Provide the [X, Y] coordinate of the cell's center where the given text is located.  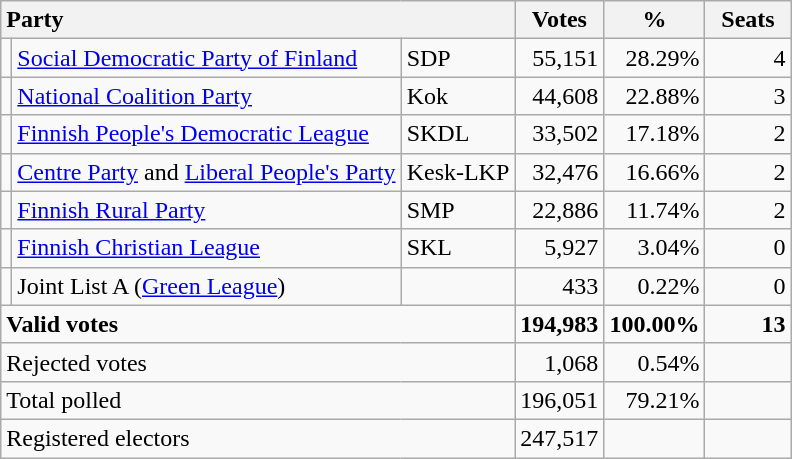
0.22% [654, 286]
Kesk-LKP [458, 172]
Registered electors [258, 438]
22,886 [560, 210]
11.74% [654, 210]
79.21% [654, 400]
Finnish Rural Party [206, 210]
SDP [458, 58]
100.00% [654, 324]
33,502 [560, 134]
55,151 [560, 58]
16.66% [654, 172]
Seats [748, 20]
0.54% [654, 362]
SKDL [458, 134]
247,517 [560, 438]
Joint List A (Green League) [206, 286]
Total polled [258, 400]
4 [748, 58]
Rejected votes [258, 362]
433 [560, 286]
13 [748, 324]
196,051 [560, 400]
32,476 [560, 172]
SMP [458, 210]
Finnish People's Democratic League [206, 134]
1,068 [560, 362]
17.18% [654, 134]
Finnish Christian League [206, 248]
% [654, 20]
National Coalition Party [206, 96]
Party [258, 20]
SKL [458, 248]
Votes [560, 20]
Centre Party and Liberal People's Party [206, 172]
22.88% [654, 96]
Valid votes [258, 324]
194,983 [560, 324]
Social Democratic Party of Finland [206, 58]
28.29% [654, 58]
3 [748, 96]
Kok [458, 96]
44,608 [560, 96]
3.04% [654, 248]
5,927 [560, 248]
